Search for the cell housing the specified text and yield its (X, Y) center coordinate. 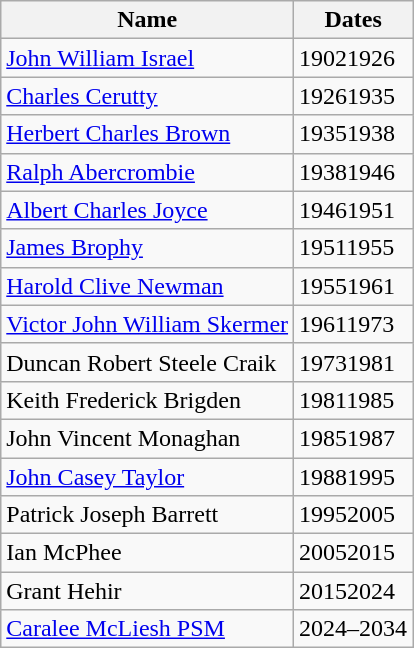
19381946 (354, 172)
19511955 (354, 248)
19611973 (354, 324)
Ralph Abercrombie (148, 172)
Herbert Charles Brown (148, 134)
Grant Hehir (148, 591)
19952005 (354, 515)
Harold Clive Newman (148, 286)
19261935 (354, 96)
19811985 (354, 400)
John Casey Taylor (148, 477)
19461951 (354, 210)
Victor John William Skermer (148, 324)
19021926 (354, 58)
Patrick Joseph Barrett (148, 515)
Albert Charles Joyce (148, 210)
Charles Cerutty (148, 96)
Ian McPhee (148, 553)
19351938 (354, 134)
19851987 (354, 438)
Keith Frederick Brigden (148, 400)
John Vincent Monaghan (148, 438)
20152024 (354, 591)
Duncan Robert Steele Craik (148, 362)
20052015 (354, 553)
2024–2034 (354, 629)
Name (148, 20)
John William Israel (148, 58)
19551961 (354, 286)
Caralee McLiesh PSM (148, 629)
19731981 (354, 362)
James Brophy (148, 248)
Dates (354, 20)
19881995 (354, 477)
